Scan for the cell matching the given text and deliver its [X, Y] coordinate at center. 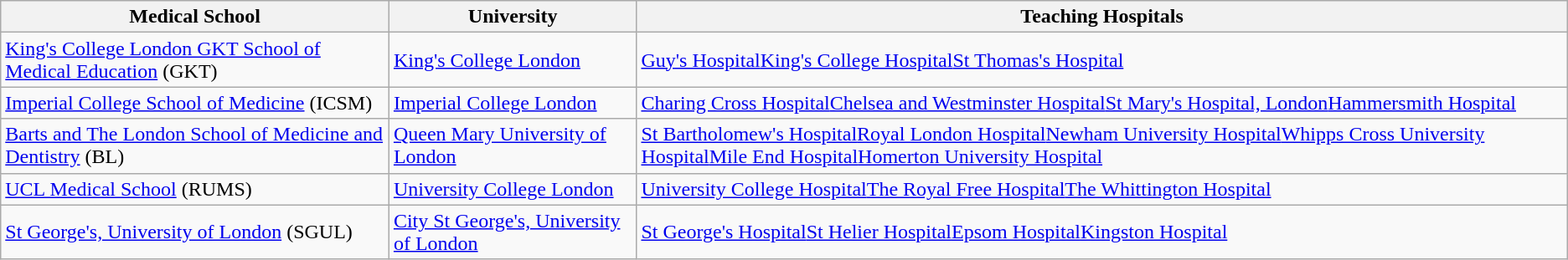
King's College London [513, 60]
St George's HospitalSt Helier HospitalEpsom HospitalKingston Hospital [1102, 232]
Charing Cross HospitalChelsea and Westminster HospitalSt Mary's Hospital, LondonHammersmith Hospital [1102, 103]
Imperial College School of Medicine (ICSM) [195, 103]
University [513, 17]
King's College London GKT School of Medical Education (GKT) [195, 60]
St George's, University of London (SGUL) [195, 232]
Barts and The London School of Medicine and Dentistry (BL) [195, 145]
University College HospitalThe Royal Free HospitalThe Whittington Hospital [1102, 189]
Imperial College London [513, 103]
Guy's HospitalKing's College HospitalSt Thomas's Hospital [1102, 60]
UCL Medical School (RUMS) [195, 189]
Medical School [195, 17]
St Bartholomew's HospitalRoyal London HospitalNewham University HospitalWhipps Cross University HospitalMile End HospitalHomerton University Hospital [1102, 145]
Queen Mary University of London [513, 145]
University College London [513, 189]
City St George's, University of London [513, 232]
Teaching Hospitals [1102, 17]
